Identify which cell holds the provided text, then report its [X, Y] central coordinate. 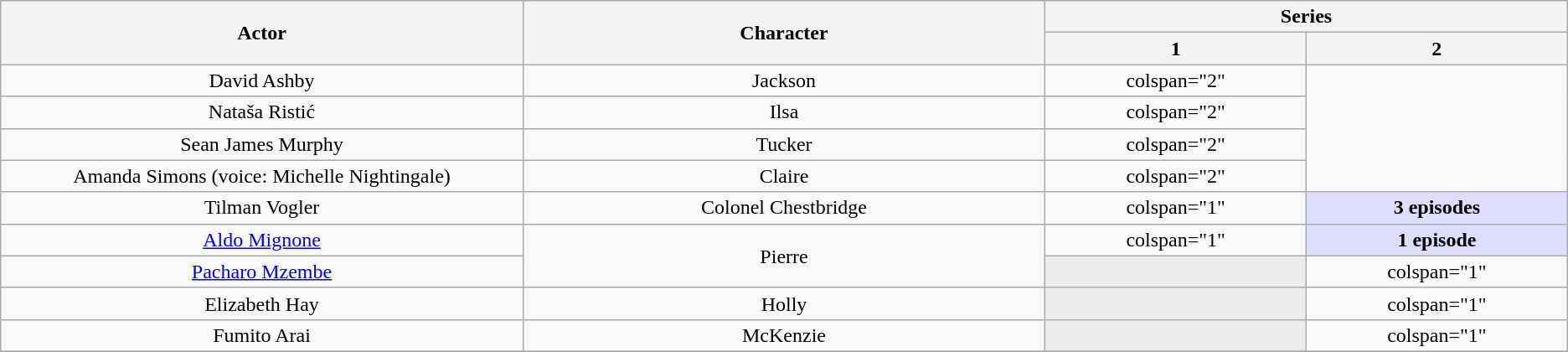
Claire [784, 176]
Actor [262, 33]
Series [1307, 17]
1 [1176, 49]
Elizabeth Hay [262, 303]
Nataša Ristić [262, 112]
Tucker [784, 144]
McKenzie [784, 335]
Pacharo Mzembe [262, 272]
Ilsa [784, 112]
Jackson [784, 80]
Amanda Simons (voice: Michelle Nightingale) [262, 176]
Fumito Arai [262, 335]
David Ashby [262, 80]
Pierre [784, 256]
3 episodes [1437, 208]
1 episode [1437, 240]
Character [784, 33]
Holly [784, 303]
Tilman Vogler [262, 208]
Sean James Murphy [262, 144]
Aldo Mignone [262, 240]
Colonel Chestbridge [784, 208]
2 [1437, 49]
